Determine the (X, Y) coordinate at the center of the cell enclosing the given text.  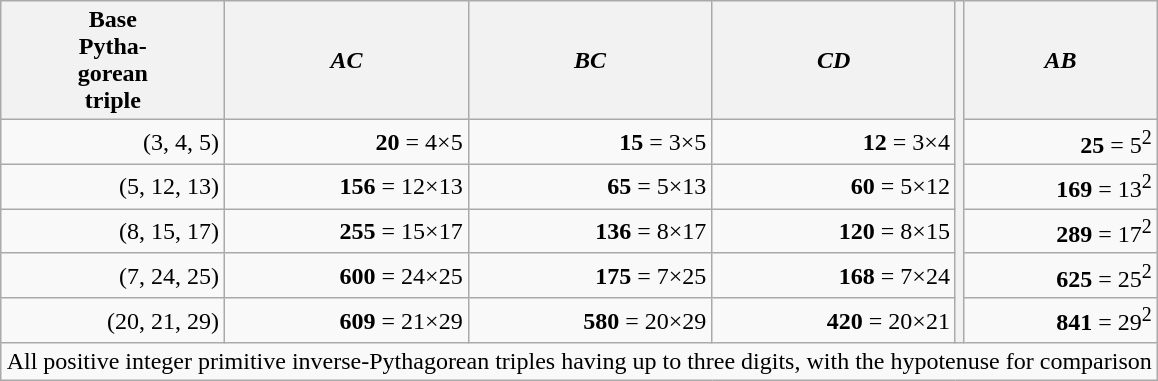
(3, 4, 5) (112, 142)
156 = 12×13 (347, 186)
169 = 132 (1061, 186)
289 = 172 (1061, 232)
841 = 292 (1061, 320)
BC (590, 60)
12 = 3×4 (834, 142)
420 = 20×21 (834, 320)
CD (834, 60)
175 = 7×25 (590, 276)
580 = 20×29 (590, 320)
168 = 7×24 (834, 276)
20 = 4×5 (347, 142)
(8, 15, 17) (112, 232)
136 = 8×17 (590, 232)
BasePytha-goreantriple (112, 60)
(5, 12, 13) (112, 186)
625 = 252 (1061, 276)
600 = 24×25 (347, 276)
25 = 52 (1061, 142)
(20, 21, 29) (112, 320)
60 = 5×12 (834, 186)
All positive integer primitive inverse-Pythagorean triples having up to three digits, with the hypotenuse for comparison (579, 362)
65 = 5×13 (590, 186)
120 = 8×15 (834, 232)
AB (1061, 60)
609 = 21×29 (347, 320)
255 = 15×17 (347, 232)
15 = 3×5 (590, 142)
(7, 24, 25) (112, 276)
AC (347, 60)
